Search for the cell housing the specified text and yield its [X, Y] center coordinate. 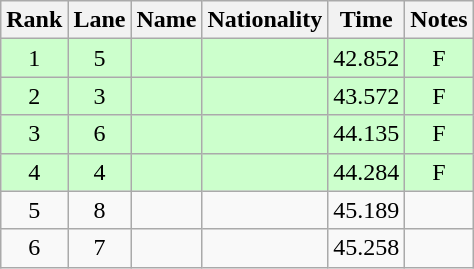
45.258 [366, 248]
Lane [100, 20]
44.135 [366, 134]
2 [34, 96]
Notes [439, 20]
Nationality [265, 20]
44.284 [366, 172]
42.852 [366, 58]
Name [166, 20]
Rank [34, 20]
43.572 [366, 96]
7 [100, 248]
1 [34, 58]
8 [100, 210]
45.189 [366, 210]
Time [366, 20]
